Scan for the cell matching the given text and deliver its (X, Y) coordinate at center. 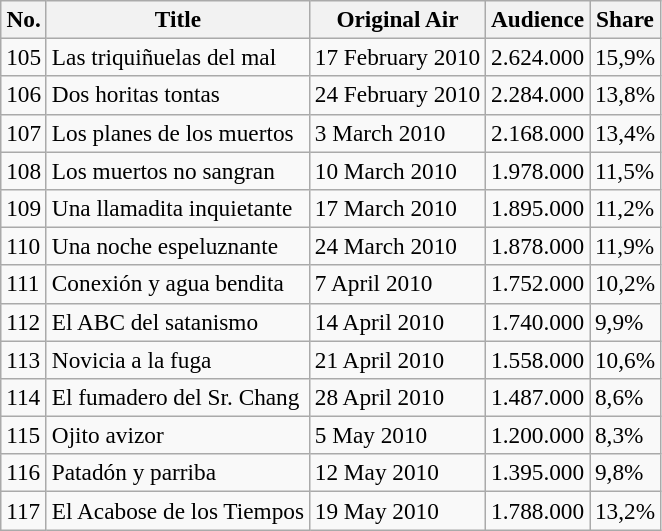
Una noche espeluznante (178, 246)
8,6% (626, 397)
10,2% (626, 284)
Las triquiñuelas del mal (178, 57)
11,9% (626, 246)
Los planes de los muertos (178, 133)
13,4% (626, 133)
19 May 2010 (397, 510)
109 (24, 208)
Dos horitas tontas (178, 95)
21 April 2010 (397, 359)
1.200.000 (538, 435)
1.395.000 (538, 473)
112 (24, 322)
3 March 2010 (397, 133)
24 February 2010 (397, 95)
17 March 2010 (397, 208)
10 March 2010 (397, 170)
7 April 2010 (397, 284)
Audience (538, 19)
2.284.000 (538, 95)
17 February 2010 (397, 57)
Los muertos no sangran (178, 170)
Share (626, 19)
12 May 2010 (397, 473)
116 (24, 473)
105 (24, 57)
10,6% (626, 359)
1.558.000 (538, 359)
1.740.000 (538, 322)
13,8% (626, 95)
Title (178, 19)
114 (24, 397)
11,5% (626, 170)
107 (24, 133)
5 May 2010 (397, 435)
8,3% (626, 435)
El ABC del satanismo (178, 322)
El Acabose de los Tiempos (178, 510)
1.978.000 (538, 170)
Una llamadita inquietante (178, 208)
2.624.000 (538, 57)
1.895.000 (538, 208)
11,2% (626, 208)
1.487.000 (538, 397)
117 (24, 510)
El fumadero del Sr. Chang (178, 397)
15,9% (626, 57)
111 (24, 284)
Novicia a la fuga (178, 359)
113 (24, 359)
13,2% (626, 510)
24 March 2010 (397, 246)
1.752.000 (538, 284)
28 April 2010 (397, 397)
Conexión y agua bendita (178, 284)
Ojito avizor (178, 435)
110 (24, 246)
14 April 2010 (397, 322)
1.878.000 (538, 246)
Patadón y parriba (178, 473)
9,8% (626, 473)
Original Air (397, 19)
108 (24, 170)
9,9% (626, 322)
106 (24, 95)
No. (24, 19)
1.788.000 (538, 510)
115 (24, 435)
2.168.000 (538, 133)
